Provide the (x, y) coordinate of the cell's center where the given text is located.  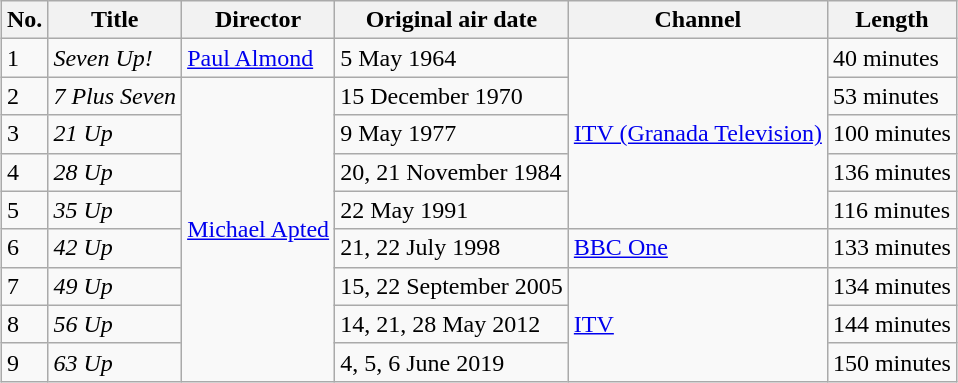
144 minutes (892, 324)
22 May 1991 (452, 210)
Director (258, 20)
7 Plus Seven (115, 96)
9 (25, 362)
Michael Apted (258, 229)
42 Up (115, 248)
136 minutes (892, 172)
6 (25, 248)
21, 22 July 1998 (452, 248)
ITV (Granada Television) (698, 134)
116 minutes (892, 210)
9 May 1977 (452, 134)
No. (25, 20)
134 minutes (892, 286)
8 (25, 324)
49 Up (115, 286)
14, 21, 28 May 2012 (452, 324)
5 (25, 210)
Length (892, 20)
100 minutes (892, 134)
Seven Up! (115, 58)
35 Up (115, 210)
Paul Almond (258, 58)
Channel (698, 20)
56 Up (115, 324)
15 December 1970 (452, 96)
150 minutes (892, 362)
53 minutes (892, 96)
4 (25, 172)
Original air date (452, 20)
2 (25, 96)
15, 22 September 2005 (452, 286)
21 Up (115, 134)
133 minutes (892, 248)
BBC One (698, 248)
7 (25, 286)
20, 21 November 1984 (452, 172)
63 Up (115, 362)
1 (25, 58)
Title (115, 20)
ITV (698, 324)
40 minutes (892, 58)
4, 5, 6 June 2019 (452, 362)
3 (25, 134)
5 May 1964 (452, 58)
28 Up (115, 172)
